Determine the (x, y) coordinate at the center of the cell enclosing the given text.  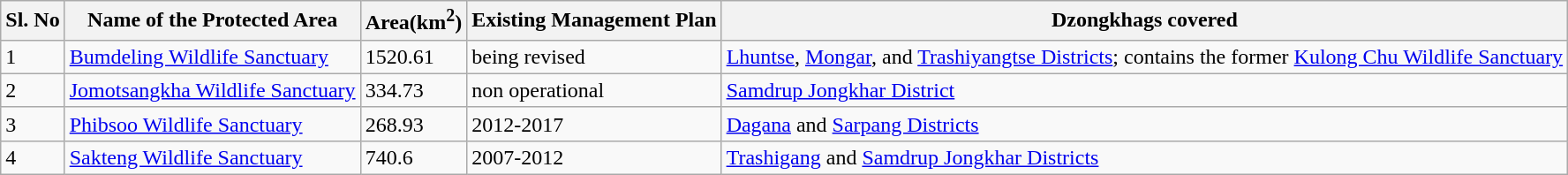
334.73 (413, 90)
2012-2017 (594, 124)
4 (33, 157)
Bumdeling Wildlife Sanctuary (212, 57)
non operational (594, 90)
740.6 (413, 157)
Area(km2) (413, 21)
being revised (594, 57)
268.93 (413, 124)
Sl. No (33, 21)
1520.61 (413, 57)
1 (33, 57)
Samdrup Jongkhar District (1144, 90)
Trashigang and Samdrup Jongkhar Districts (1144, 157)
3 (33, 124)
Dagana and Sarpang Districts (1144, 124)
2 (33, 90)
Lhuntse, Mongar, and Trashiyangtse Districts; contains the former Kulong Chu Wildlife Sanctuary (1144, 57)
Sakteng Wildlife Sanctuary (212, 157)
Existing Management Plan (594, 21)
Name of the Protected Area (212, 21)
Jomotsangkha Wildlife Sanctuary (212, 90)
Phibsoo Wildlife Sanctuary (212, 124)
2007-2012 (594, 157)
Dzongkhags covered (1144, 21)
